Search for the cell housing the specified text and yield its [x, y] center coordinate. 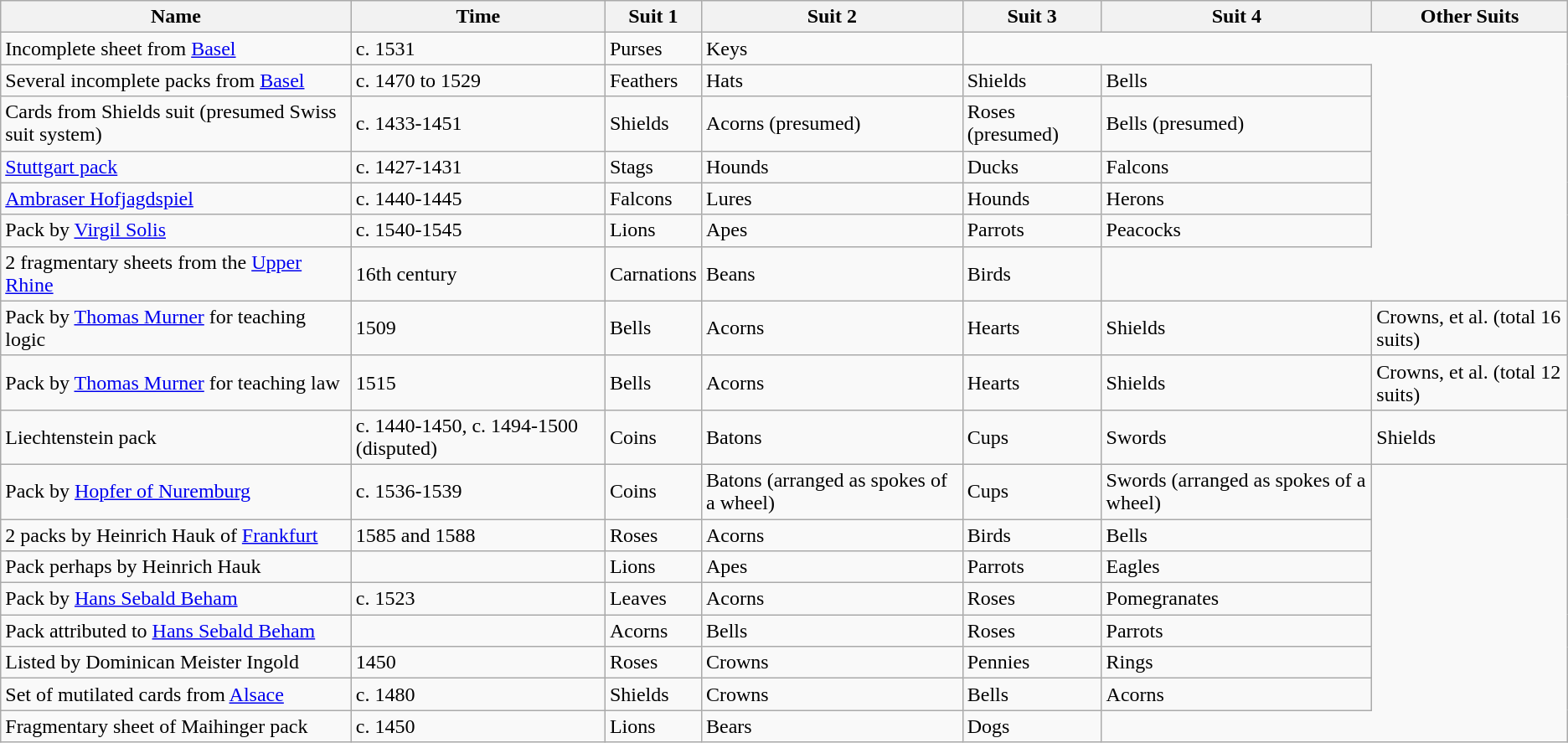
2 packs by Heinrich Hauk of Frankfurt [176, 535]
2 fragmentary sheets from the Upper Rhine [176, 273]
Pack attributed to Hans Sebald Beham [176, 631]
c. 1427-1431 [477, 167]
Swords [1236, 437]
1509 [477, 328]
Peacocks [1236, 230]
Listed by Dominican Meister Ingold [176, 663]
c. 1531 [477, 49]
Set of mutilated cards from Alsace [176, 694]
Several incomplete packs from Basel [176, 80]
Pack by Hans Sebald Beham [176, 599]
Crowns, et al. (total 12 suits) [1469, 382]
Suit 2 [832, 17]
Name [176, 17]
Swords (arranged as spokes of a wheel) [1236, 491]
c. 1450 [477, 726]
c. 1536-1539 [477, 491]
Batons [832, 437]
Batons (arranged as spokes of a wheel) [832, 491]
c. 1433-1451 [477, 124]
Cards from Shields suit (presumed Swiss suit system) [176, 124]
Feathers [653, 80]
Pack by Thomas Murner for teaching logic [176, 328]
1515 [477, 382]
Eagles [1236, 567]
Herons [1236, 199]
c. 1470 to 1529 [477, 80]
Ducks [1032, 167]
Incomplete sheet from Basel [176, 49]
c. 1440-1450, c. 1494-1500 (disputed) [477, 437]
Hats [832, 80]
Bells (presumed) [1236, 124]
Dogs [1032, 726]
Bears [832, 726]
Carnations [653, 273]
Keys [832, 49]
Purses [653, 49]
Rings [1236, 663]
Pomegranates [1236, 599]
Crowns, et al. (total 16 suits) [1469, 328]
Pack perhaps by Heinrich Hauk [176, 567]
Pack by Hopfer of Nuremburg [176, 491]
Suit 1 [653, 17]
Suit 4 [1236, 17]
Roses (presumed) [1032, 124]
Stags [653, 167]
Ambraser Hofjagdspiel [176, 199]
Other Suits [1469, 17]
Stuttgart pack [176, 167]
Acorns (presumed) [832, 124]
Lures [832, 199]
Pennies [1032, 663]
c. 1440-1445 [477, 199]
Time [477, 17]
Leaves [653, 599]
1450 [477, 663]
Pack by Thomas Murner for teaching law [176, 382]
Beans [832, 273]
1585 and 1588 [477, 535]
Pack by Virgil Solis [176, 230]
16th century [477, 273]
Liechtenstein pack [176, 437]
c. 1540-1545 [477, 230]
Suit 3 [1032, 17]
c. 1480 [477, 694]
c. 1523 [477, 599]
Fragmentary sheet of Maihinger pack [176, 726]
